Capture the cell that displays the provided text and extract its [x, y] central coordinate. 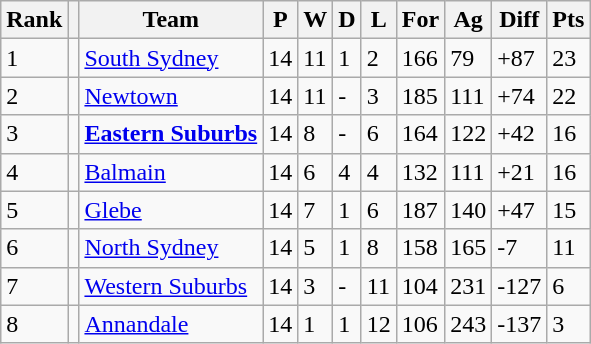
For [420, 20]
+47 [520, 210]
Eastern Suburbs [171, 134]
Pts [568, 20]
243 [468, 324]
-127 [520, 286]
Diff [520, 20]
15 [568, 210]
Newtown [171, 96]
Western Suburbs [171, 286]
12 [378, 324]
Rank [34, 20]
D [347, 20]
164 [420, 134]
Glebe [171, 210]
140 [468, 210]
Annandale [171, 324]
231 [468, 286]
79 [468, 58]
158 [420, 248]
+87 [520, 58]
122 [468, 134]
-137 [520, 324]
+74 [520, 96]
22 [568, 96]
W [316, 20]
166 [420, 58]
-7 [520, 248]
23 [568, 58]
Team [171, 20]
187 [420, 210]
North Sydney [171, 248]
South Sydney [171, 58]
Ag [468, 20]
Balmain [171, 172]
P [280, 20]
185 [420, 96]
165 [468, 248]
+21 [520, 172]
L [378, 20]
104 [420, 286]
106 [420, 324]
+42 [520, 134]
132 [420, 172]
